Search for the cell housing the specified text and yield its [x, y] center coordinate. 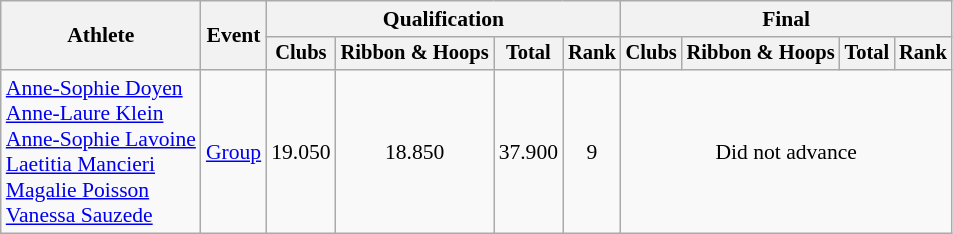
19.050 [300, 152]
Group [234, 152]
37.900 [528, 152]
Qualification [443, 19]
Did not advance [786, 152]
Athlete [101, 36]
9 [592, 152]
Anne-Sophie Doyen Anne-Laure Klein Anne-Sophie Lavoine Laetitia Mancieri Magalie Poisson Vanessa Sauzede [101, 152]
Final [786, 19]
18.850 [415, 152]
Event [234, 36]
